Search for the cell housing the specified text and yield its [X, Y] center coordinate. 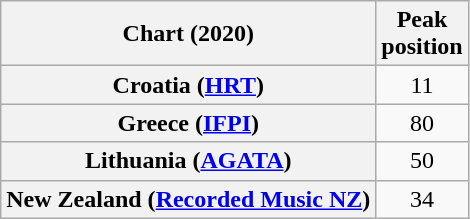
34 [422, 199]
50 [422, 161]
Greece (IFPI) [188, 123]
New Zealand (Recorded Music NZ) [188, 199]
Croatia (HRT) [188, 85]
Peakposition [422, 34]
Lithuania (AGATA) [188, 161]
Chart (2020) [188, 34]
80 [422, 123]
11 [422, 85]
